Find where the given text appears and provide that cell's center as (X, Y) coordinate. 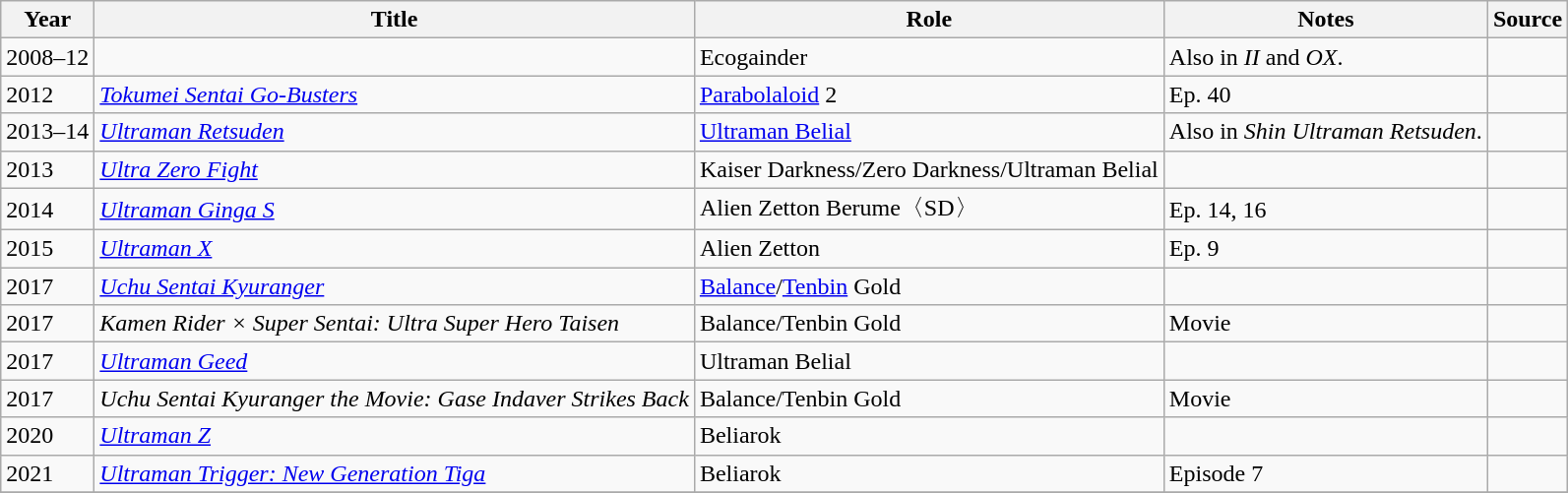
2021 (47, 473)
2020 (47, 436)
Alien Zetton (929, 249)
Tokumei Sentai Go-Busters (395, 94)
Role (929, 20)
Ultraman Z (395, 436)
Uchu Sentai Kyuranger the Movie: Gase Indaver Strikes Back (395, 399)
Parabolaloid 2 (929, 94)
2008–12 (47, 57)
2015 (47, 249)
Ultraman X (395, 249)
Ultraman Trigger: New Generation Tiga (395, 473)
Ultra Zero Fight (395, 169)
2014 (47, 209)
Uchu Sentai Kyuranger (395, 286)
2013–14 (47, 132)
Kamen Rider × Super Sentai: Ultra Super Hero Taisen (395, 324)
Title (395, 20)
Year (47, 20)
Ep. 40 (1325, 94)
Also in II and OX. (1325, 57)
Ultraman Geed (395, 361)
Alien Zetton Berume〈SD〉 (929, 209)
Episode 7 (1325, 473)
Kaiser Darkness/Zero Darkness/Ultraman Belial (929, 169)
Ecogainder (929, 57)
Also in Shin Ultraman Retsuden. (1325, 132)
Ep. 9 (1325, 249)
2013 (47, 169)
Ultraman Ginga S (395, 209)
Notes (1325, 20)
Ultraman Retsuden (395, 132)
Ep. 14, 16 (1325, 209)
Source (1528, 20)
2012 (47, 94)
